Return the (X, Y) coordinate for the center point of the cell that contains the specified text.  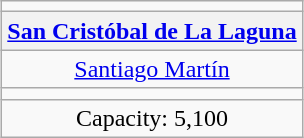
San Cristóbal de La Laguna (152, 31)
Santiago Martín (152, 69)
Capacity: 5,100 (152, 118)
